Output the [x, y] coordinate of the center of the cell containing the given text.  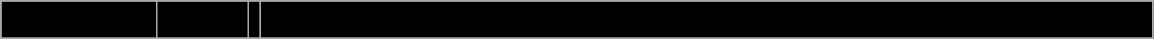
Forward [202, 20]
Jenna Buglioni [79, 20]
Named to Tournament All-Star Team at the 2020 IIHF U18 Women's World Championships [706, 20]
